Return [x, y] of the center of cell containing provided text 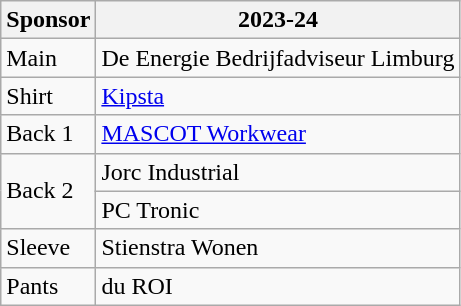
Sponsor [48, 20]
2023-24 [278, 20]
Shirt [48, 96]
Kipsta [278, 96]
Stienstra Wonen [278, 248]
De Energie Bedrijfadviseur Limburg [278, 58]
Main [48, 58]
Back 1 [48, 134]
Pants [48, 286]
Sleeve [48, 248]
Back 2 [48, 191]
du ROI [278, 286]
PC Tronic [278, 210]
Jorc Industrial [278, 172]
MASCOT Workwear [278, 134]
